Pinpoint the cell where the given text exists, returning its (X, Y) midpoint coordinate. 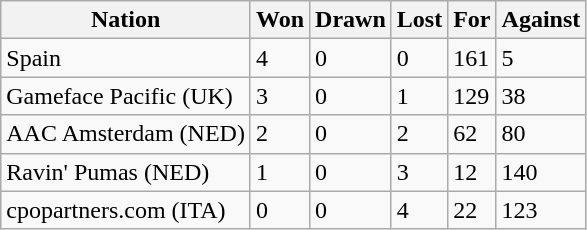
Won (280, 20)
Nation (126, 20)
Gameface Pacific (UK) (126, 96)
Lost (419, 20)
123 (541, 210)
161 (472, 58)
140 (541, 172)
Ravin' Pumas (NED) (126, 172)
Against (541, 20)
22 (472, 210)
5 (541, 58)
Drawn (351, 20)
62 (472, 134)
12 (472, 172)
AAC Amsterdam (NED) (126, 134)
129 (472, 96)
For (472, 20)
cpopartners.com (ITA) (126, 210)
Spain (126, 58)
38 (541, 96)
80 (541, 134)
